Return the (X, Y) coordinate for the center point of the cell that contains the specified text.  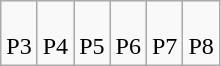
P7 (164, 34)
P8 (201, 34)
P5 (92, 34)
P4 (55, 34)
P3 (19, 34)
P6 (128, 34)
